Return [x, y] of the center of cell containing provided text 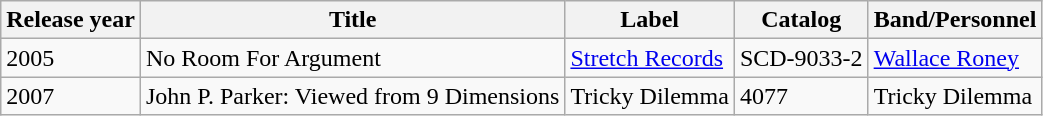
2007 [71, 96]
Stretch Records [650, 58]
4077 [801, 96]
SCD-9033-2 [801, 58]
John P. Parker: Viewed from 9 Dimensions [352, 96]
Wallace Roney [955, 58]
Release year [71, 20]
Band/Personnel [955, 20]
2005 [71, 58]
No Room For Argument [352, 58]
Title [352, 20]
Label [650, 20]
Catalog [801, 20]
